For the text-containing cell, return its midpoint in [x, y] coordinate format. 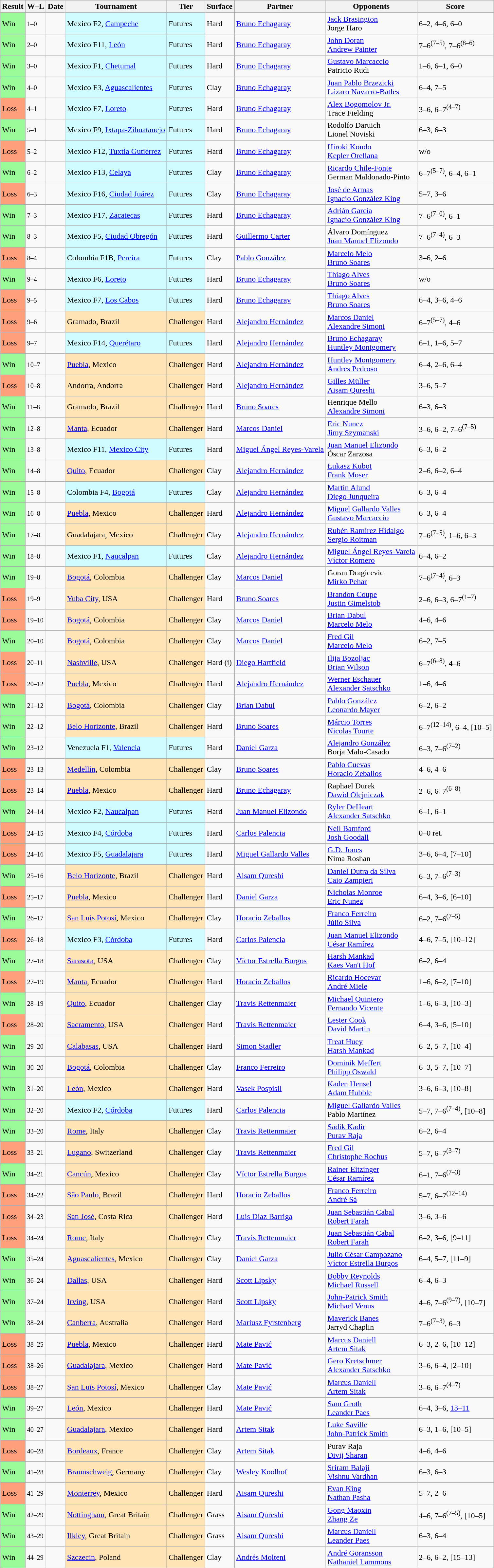
Goran Dragicevic Mirko Pehar [371, 577]
31–20 [35, 1088]
35–24 [35, 1259]
Juan Manuel Elizondo [280, 811]
Marcelo Melo Bruno Soares [371, 257]
Rodolfo Daruich Lionel Noviski [371, 130]
20–10 [35, 641]
9–7 [35, 343]
6–4, 2–6, 6–4 [455, 364]
4–6, 7–6(7–5), [10–5] [455, 1515]
Colombia F4, Bogotá [116, 492]
Ricardo Hocevar André Miele [371, 982]
5–7, 2–6 [455, 1493]
Juan Manuel Elizondo César Ramírez [371, 939]
John Doran Andrew Painter [371, 45]
Julio César Campozano Víctor Estrella Burgos [371, 1259]
Mexico F9, Ixtapa-Zihuatanejo [116, 130]
6–4, 6–2 [455, 556]
Franco Ferreiro André Sá [371, 1195]
Mexico F3, Córdoba [116, 939]
41–29 [35, 1493]
Andrés Molteni [280, 1557]
0–0 ret. [455, 833]
1–0 [35, 24]
38–25 [35, 1344]
Gero Kretschmer Alexander Satschko [371, 1365]
22–12 [35, 726]
Partner [280, 7]
Aguascalientes, Mexico [116, 1259]
Mexico F1, Chetumal [116, 66]
Brian Dabul [280, 705]
Maverick Banes Jarryd Chaplin [371, 1323]
41–28 [35, 1472]
37–24 [35, 1302]
15–8 [35, 492]
Diego Hartfield [280, 663]
Simon Stadler [280, 1046]
Canberra, Australia [116, 1323]
19–9 [35, 599]
34–22 [35, 1195]
7–6(7–0), 6–1 [455, 215]
44–29 [35, 1557]
24–14 [35, 811]
6–4, 3–6, 4–6 [455, 301]
Kaden Hensel Adam Hubble [371, 1088]
Purav Raja Divij Sharan [371, 1450]
Wesley Koolhof [280, 1472]
Mexico F11, León [116, 45]
21–12 [35, 705]
Lester Cook David Martin [371, 1025]
Ricardo Chile-Fonte German Maldonado-Pinto [371, 172]
Juan Pablo Brzezicki Lázaro Navarro-Batles [371, 87]
7–6(7–5), 1–6, 6–3 [455, 534]
Andorra, Andorra [116, 386]
27–18 [35, 961]
Alex Bogomolov Jr. Trace Fielding [371, 109]
6–3, 2–6, [10–12] [455, 1344]
André Göransson Nathaniel Lammons [371, 1557]
1–6, 6–3, [10–3] [455, 1003]
Surface [220, 7]
34–21 [35, 1173]
Opponents [371, 7]
Mexico F3, Aguascalientes [116, 87]
Mariusz Fyrstenberg [280, 1323]
Gustavo Marcaccio Patricio Rudi [371, 66]
Gong Maoxin Zhang Ze [371, 1515]
Yuba City, USA [116, 599]
Pablo González Leonardo Mayer [371, 705]
Mexico F6, Loreto [116, 279]
Mexico F12, Tuxtla Gutiérrez [116, 151]
33–21 [35, 1153]
43–29 [35, 1536]
Mexico F1, Naucalpan [116, 556]
Fred Gil Christophe Rochus [371, 1153]
Miguel Gallardo Valles Pablo Martínez [371, 1110]
Tournament [116, 7]
40–28 [35, 1450]
6–7(5–7), 4–6 [455, 322]
26–17 [35, 918]
2–6, 6–3, 6–7(1–7) [455, 599]
Colombia F1B, Pereira [116, 257]
27–19 [35, 982]
Sadik Kadir Purav Raja [371, 1131]
Mexico F14, Querétaro [116, 343]
8–3 [35, 236]
Lugano, Switzerland [116, 1153]
24–15 [35, 833]
19–10 [35, 620]
Brian Dabul Marcelo Melo [371, 620]
34–24 [35, 1238]
Mexico F7, Loreto [116, 109]
Evan King Nathan Pasha [371, 1493]
4–6, 7–6(9–7), [10–7] [455, 1302]
13–8 [35, 449]
11–8 [35, 407]
6–2, 5–7, [10–4] [455, 1046]
Hiroki Kondo Kepler Orellana [371, 151]
W–L [35, 7]
Franco Ferreiro [280, 1067]
6–7(6–8), 4–6 [455, 663]
5–1 [35, 130]
29–20 [35, 1046]
Bobby Reynolds Michael Russell [371, 1280]
Bordeaux, France [116, 1450]
7–3 [35, 215]
San José, Costa Rica [116, 1216]
14–8 [35, 471]
32–20 [35, 1110]
Mexico F4, Córdoba [116, 833]
6–2, 7–5 [455, 641]
9–5 [35, 301]
Daniel Dutra da Silva Caio Zampieri [371, 876]
6–3, 6–2 [455, 449]
24–16 [35, 854]
Ilkley, Great Britain [116, 1536]
3–6, 6–4, [2–10] [455, 1365]
Mexico F2, Córdoba [116, 1110]
6–7(5–7), 6–4, 6–1 [455, 172]
34–23 [35, 1216]
6–3, 7–6(7–2) [455, 748]
6–4, 3–6, 13–11 [455, 1408]
4–1 [35, 109]
Date [56, 7]
5–7, 3–6 [455, 194]
3–6, 6–3, [10–8] [455, 1088]
38–27 [35, 1387]
3–0 [35, 66]
23–12 [35, 748]
Dominik Meffert Philipp Oswald [371, 1067]
Sriram Balaji Vishnu Vardhan [371, 1472]
Mexico F7, Los Cabos [116, 301]
Sacramento, USA [116, 1025]
Pablo Cuevas Horacio Zeballos [371, 769]
Miguel Ángel Reyes-Varela [280, 449]
19–8 [35, 577]
17–8 [35, 534]
Werner Eschauer Alexander Satschko [371, 684]
6–7(12–14), 6–4, [10–5] [455, 726]
1–6, 6–2, [7–10] [455, 982]
6–2, 7–6(7–5) [455, 918]
1–6, 4–6 [455, 684]
18–8 [35, 556]
Mexico F2, Campeche [116, 24]
Ilija Bozoljac Brian Wilson [371, 663]
6–3 [35, 194]
Mexico F5, Ciudad Obregón [116, 236]
2–6, 6–7(6–8) [455, 790]
Miguel Ángel Reyes-Varela Víctor Romero [371, 556]
25–16 [35, 876]
3–6, 6–2, 7–6(7–5) [455, 428]
6–4, 5–7, [11–9] [455, 1259]
Dallas, USA [116, 1280]
Neil Bamford Josh Goodall [371, 833]
4–6, 7–5, [10–12] [455, 939]
40–27 [35, 1430]
Medellín, Colombia [116, 769]
Henrique Mello Alexandre Simoni [371, 407]
2–6, 6–2, [15–13] [455, 1557]
Result [13, 7]
José de Armas Ignacio González King [371, 194]
26–18 [35, 939]
Mexico F13, Celaya [116, 172]
Irving, USA [116, 1302]
Luke Saville John-Patrick Smith [371, 1430]
2–6, 6–2, 6–4 [455, 471]
Venezuela F1, Valencia [116, 748]
6–3, 5–7, [10–7] [455, 1067]
Monterrey, Mexico [116, 1493]
Eric Nunez Jimy Szymanski [371, 428]
Mexico F2, Naucalpan [116, 811]
Jack Brasington Jorge Haro [371, 24]
Franco Ferreiro Júlio Silva [371, 918]
6–4, 3–6, [6–10] [455, 896]
6–4, 6–3 [455, 1280]
28–19 [35, 1003]
Miguel Gallardo Valles Gustavo Marcaccio [371, 513]
39–27 [35, 1408]
Pablo González [280, 257]
4–0 [35, 87]
8–4 [35, 257]
5–7, 7–6(7–4), [10–8] [455, 1110]
30–20 [35, 1067]
Treat Huey Harsh Mankad [371, 1046]
6–4, 7–5 [455, 87]
Álvaro Domínguez Juan Manuel Elizondo [371, 236]
Raphael Durek Dawid Olejniczak [371, 790]
6–2, 4–6, 6–0 [455, 24]
Calabasas, USA [116, 1046]
7–6(7–5), 7–6(8–6) [455, 45]
São Paulo, Brazil [116, 1195]
Mexico F17, Zacatecas [116, 215]
Mexico F16, Ciudad Juárez [116, 194]
Márcio Torres Nicolas Tourte [371, 726]
3–6, 2–6 [455, 257]
Sarasota, USA [116, 961]
G.D. Jones Nima Roshan [371, 854]
John-Patrick Smith Michael Venus [371, 1302]
1–6, 6–1, 6–0 [455, 66]
42–29 [35, 1515]
3–6, 6–4, [7–10] [455, 854]
Szczecin, Poland [116, 1557]
Mexico F5, Guadalajara [116, 854]
Sam Groth Leander Paes [371, 1408]
Harsh Mankad Kaes Van't Hof [371, 961]
3–6, 5–7 [455, 386]
6–3, 1–6, [10–5] [455, 1430]
Nashville, USA [116, 663]
Rainer Eitzinger César Ramírez [371, 1173]
Marcos Daniel Alexandre Simoni [371, 322]
Łukasz Kubot Frank Moser [371, 471]
Tier [186, 7]
5–7, 6–7(3–7) [455, 1153]
Michael Quintero Fernando Vicente [371, 1003]
Huntley Montgomery Andres Pedroso [371, 364]
Juan Manuel Elizondo Óscar Zarzosa [371, 449]
38–24 [35, 1323]
Gilles Müller Aisam Qureshi [371, 386]
5–7, 6–7(12–14) [455, 1195]
25–17 [35, 896]
Alejandro González Borja Malo-Casado [371, 748]
5–2 [35, 151]
Cancún, Mexico [116, 1173]
23–13 [35, 769]
6–1, 7–6(7–3) [455, 1173]
12–8 [35, 428]
Adrián García Ignacio González King [371, 215]
9–6 [35, 322]
9–4 [35, 279]
Mexico F11, Mexico City [116, 449]
Vasek Pospisil [280, 1088]
38–26 [35, 1365]
Fred Gil Marcelo Melo [371, 641]
6–2 [35, 172]
6–3, 7–6(7–3) [455, 876]
36–24 [35, 1280]
Marcus Daniell Leander Paes [371, 1536]
3–6, 3–6 [455, 1216]
Nottingham, Great Britain [116, 1515]
Luis Díaz Barriga [280, 1216]
Miguel Gallardo Valles [280, 854]
6–2, 3–6, [9–11] [455, 1238]
28–20 [35, 1025]
20–12 [35, 684]
Martín Alund Diego Junqueira [371, 492]
6–4, 3–6, [5–10] [455, 1025]
Brandon Coupe Justin Gimelstob [371, 599]
Rubén Ramírez Hidalgo Sergio Roitman [371, 534]
6–1, 6–1 [455, 811]
2–0 [35, 45]
Guillermo Carter [280, 236]
10–8 [35, 386]
Ryler DeHeart Alexander Satschko [371, 811]
6–1, 1–6, 5–7 [455, 343]
6–2, 6–2 [455, 705]
Score [455, 7]
Nicholas Monroe Eric Nunez [371, 896]
20–11 [35, 663]
23–14 [35, 790]
7–6(7–3), 6–3 [455, 1323]
Bruno Echagaray Huntley Montgomery [371, 343]
10–7 [35, 364]
16–8 [35, 513]
33–20 [35, 1131]
Braunschweig, Germany [116, 1472]
Hard (i) [220, 663]
